For the text-containing cell, return its midpoint in [x, y] coordinate format. 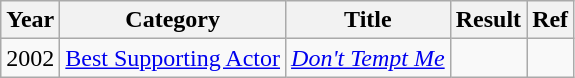
Category [173, 20]
Result [488, 20]
Best Supporting Actor [173, 58]
Don't Tempt Me [368, 58]
Ref [550, 20]
Year [30, 20]
Title [368, 20]
2002 [30, 58]
